Scan for the cell matching the given text and deliver its [x, y] coordinate at center. 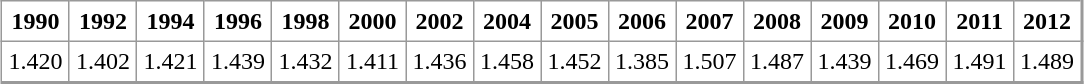
1.489 [1047, 62]
1998 [306, 21]
1.420 [36, 62]
2008 [777, 21]
1.507 [710, 62]
1992 [103, 21]
2000 [372, 21]
1.385 [642, 62]
1990 [36, 21]
2002 [440, 21]
1.452 [575, 62]
2012 [1047, 21]
1.421 [171, 62]
1.458 [507, 62]
1.487 [777, 62]
1.411 [372, 62]
2007 [710, 21]
1996 [238, 21]
1.402 [103, 62]
1.469 [912, 62]
2004 [507, 21]
2009 [845, 21]
1.491 [980, 62]
2010 [912, 21]
1994 [171, 21]
1.436 [440, 62]
1.432 [306, 62]
2006 [642, 21]
2005 [575, 21]
2011 [980, 21]
